Pinpoint the cell where the given text exists, returning its (X, Y) midpoint coordinate. 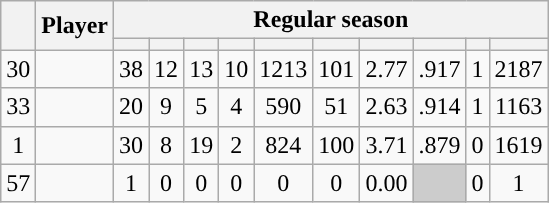
.879 (440, 145)
10 (236, 69)
51 (336, 107)
.917 (440, 69)
2.63 (386, 107)
2.77 (386, 69)
5 (202, 107)
2 (236, 145)
20 (132, 107)
19 (202, 145)
12 (166, 69)
2187 (518, 69)
1213 (284, 69)
9 (166, 107)
3.71 (386, 145)
1619 (518, 145)
4 (236, 107)
57 (18, 183)
Player (75, 26)
1163 (518, 107)
100 (336, 145)
38 (132, 69)
8 (166, 145)
Regular season (332, 20)
0.00 (386, 183)
33 (18, 107)
824 (284, 145)
13 (202, 69)
.914 (440, 107)
101 (336, 69)
590 (284, 107)
